Find where the given text appears and provide that cell's center as [X, Y] coordinate. 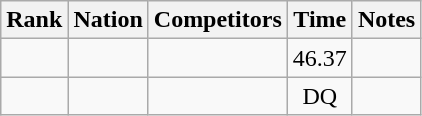
Time [320, 20]
DQ [320, 96]
Rank [34, 20]
46.37 [320, 58]
Notes [386, 20]
Nation [108, 20]
Competitors [218, 20]
